Output the [X, Y] coordinate of the center of the cell containing the given text.  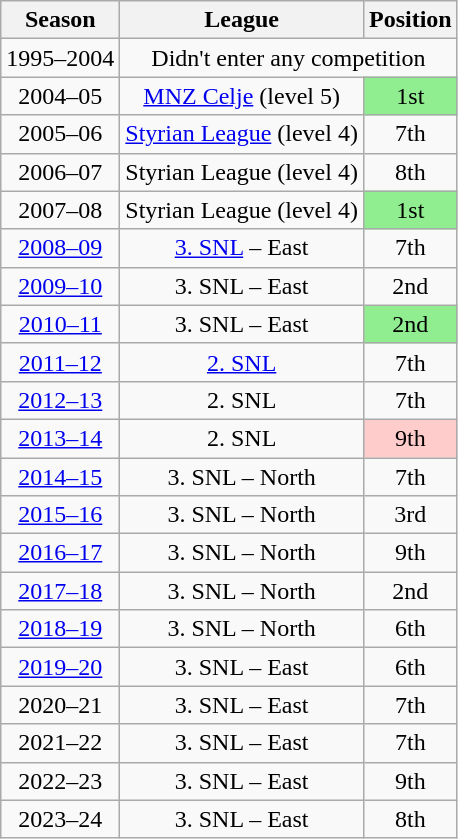
2009–10 [60, 286]
2005–06 [60, 134]
2012–13 [60, 400]
2014–15 [60, 477]
2007–08 [60, 210]
League [242, 20]
Season [60, 20]
1995–2004 [60, 58]
Didn't enter any competition [288, 58]
2018–19 [60, 629]
Position [410, 20]
2020–21 [60, 705]
2013–14 [60, 438]
2021–22 [60, 743]
2016–17 [60, 553]
2011–12 [60, 362]
2008–09 [60, 248]
2019–20 [60, 667]
2017–18 [60, 591]
2004–05 [60, 96]
2010–11 [60, 324]
MNZ Celje (level 5) [242, 96]
2022–23 [60, 781]
2023–24 [60, 819]
3rd [410, 515]
2006–07 [60, 172]
2015–16 [60, 515]
